Return the (x, y) coordinate for the center point of the cell that contains the specified text.  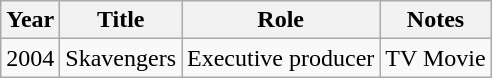
Role (281, 20)
Title (121, 20)
TV Movie (436, 58)
Skavengers (121, 58)
2004 (30, 58)
Executive producer (281, 58)
Notes (436, 20)
Year (30, 20)
